Search for the cell housing the specified text and yield its (X, Y) center coordinate. 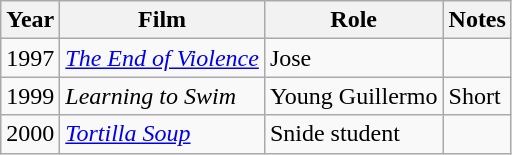
Notes (477, 20)
Role (354, 20)
Learning to Swim (162, 96)
Year (30, 20)
2000 (30, 134)
The End of Violence (162, 58)
Tortilla Soup (162, 134)
1999 (30, 96)
Film (162, 20)
Snide student (354, 134)
Short (477, 96)
Jose (354, 58)
1997 (30, 58)
Young Guillermo (354, 96)
